Extract the [X, Y] coordinate from the center of the cell holding the provided text.  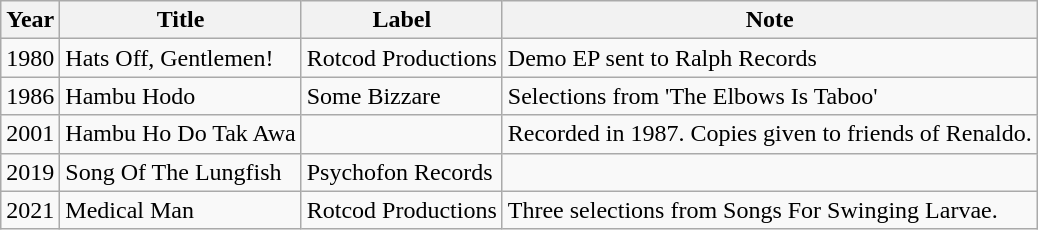
2021 [30, 210]
2019 [30, 172]
Title [180, 20]
Psychofon Records [402, 172]
1980 [30, 58]
1986 [30, 96]
Medical Man [180, 210]
Selections from 'The Elbows Is Taboo' [770, 96]
Three selections from Songs For Swinging Larvae. [770, 210]
Label [402, 20]
Hats Off, Gentlemen! [180, 58]
Note [770, 20]
Recorded in 1987. Copies given to friends of Renaldo. [770, 134]
Hambu Ho Do Tak Awa [180, 134]
2001 [30, 134]
Some Bizzare [402, 96]
Year [30, 20]
Hambu Hodo [180, 96]
Demo EP sent to Ralph Records [770, 58]
Song Of The Lungfish [180, 172]
